Search for the cell housing the specified text and yield its [x, y] center coordinate. 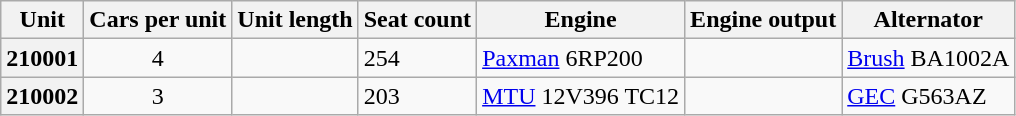
3 [158, 96]
254 [417, 58]
Unit [42, 20]
Cars per unit [158, 20]
Brush BA1002A [928, 58]
203 [417, 96]
GEC G563AZ [928, 96]
Seat count [417, 20]
Engine [581, 20]
210002 [42, 96]
Engine output [764, 20]
210001 [42, 58]
Alternator [928, 20]
4 [158, 58]
Paxman 6RP200 [581, 58]
MTU 12V396 TC12 [581, 96]
Unit length [295, 20]
